Return the [x, y] coordinate for the center point of the cell that contains the specified text.  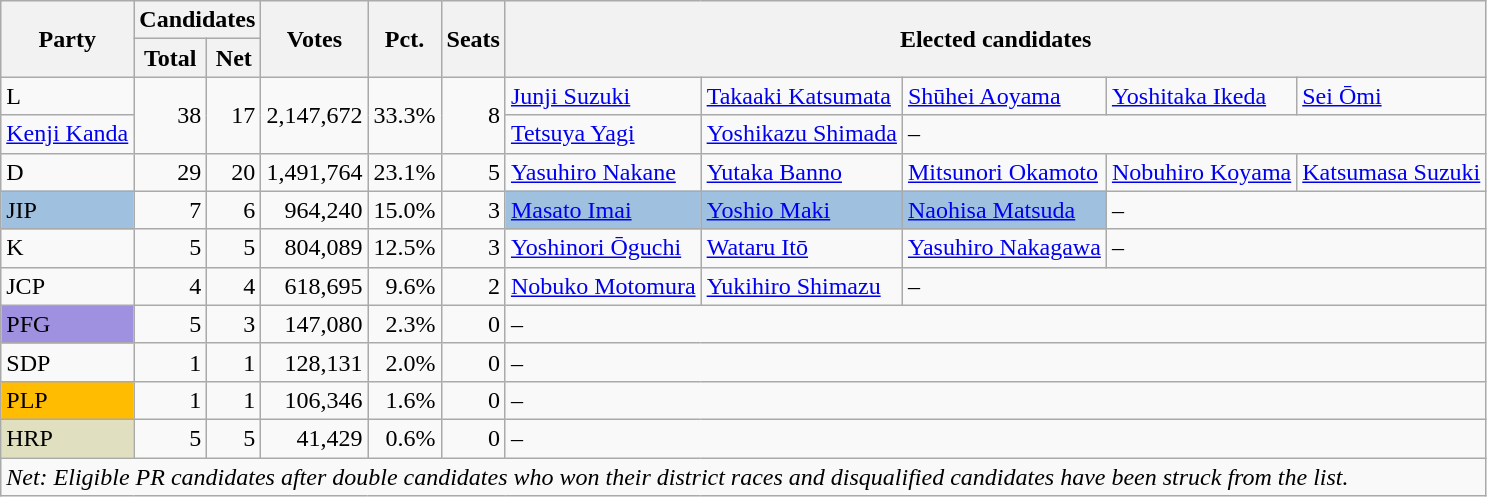
Yukihiro Shimazu [802, 286]
Votes [314, 39]
17 [234, 115]
23.1% [404, 172]
PLP [68, 400]
Total [170, 58]
964,240 [314, 210]
Masato Imai [603, 210]
6 [234, 210]
Junji Suzuki [603, 96]
D [68, 172]
Pct. [404, 39]
Nobuko Motomura [603, 286]
Takaaki Katsumata [802, 96]
2.3% [404, 324]
Katsumasa Suzuki [1392, 172]
Sei Ōmi [1392, 96]
128,131 [314, 362]
20 [234, 172]
Yasuhiro Nakagawa [1004, 248]
Yoshinori Ōguchi [603, 248]
7 [170, 210]
JCP [68, 286]
Naohisa Matsuda [1004, 210]
Shūhei Aoyama [1004, 96]
33.3% [404, 115]
2,147,672 [314, 115]
SDP [68, 362]
Wataru Itō [802, 248]
Candidates [198, 20]
2.0% [404, 362]
Net [234, 58]
Yoshitaka Ikeda [1201, 96]
HRP [68, 438]
618,695 [314, 286]
147,080 [314, 324]
12.5% [404, 248]
38 [170, 115]
2 [473, 286]
1,491,764 [314, 172]
29 [170, 172]
Seats [473, 39]
0.6% [404, 438]
Yasuhiro Nakane [603, 172]
Party [68, 39]
1.6% [404, 400]
JIP [68, 210]
41,429 [314, 438]
Yoshio Maki [802, 210]
8 [473, 115]
Nobuhiro Koyama [1201, 172]
106,346 [314, 400]
PFG [68, 324]
Kenji Kanda [68, 134]
Net: Eligible PR candidates after double candidates who won their district races and disqualified candidates have been struck from the list. [744, 477]
804,089 [314, 248]
Yutaka Banno [802, 172]
Tetsuya Yagi [603, 134]
Elected candidates [995, 39]
Mitsunori Okamoto [1004, 172]
15.0% [404, 210]
K [68, 248]
9.6% [404, 286]
Yoshikazu Shimada [802, 134]
L [68, 96]
